Provide the [x, y] coordinate of the cell's center where the given text is located.  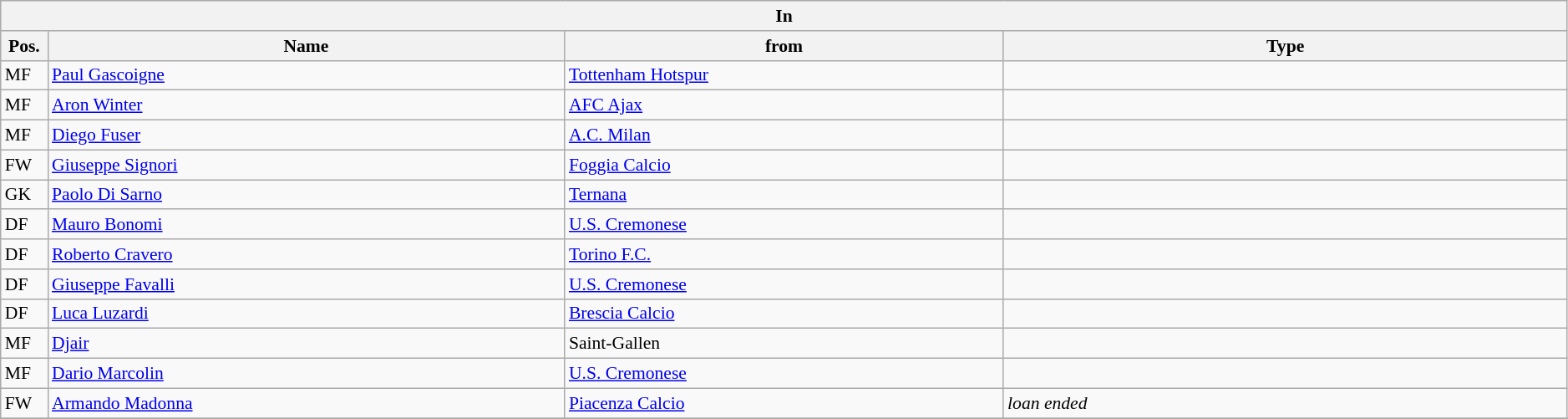
Foggia Calcio [784, 165]
Name [306, 46]
Saint-Gallen [784, 344]
Torino F.C. [784, 254]
Piacenza Calcio [784, 403]
AFC Ajax [784, 105]
Paolo Di Sarno [306, 195]
Type [1285, 46]
Dario Marcolin [306, 374]
from [784, 46]
Roberto Cravero [306, 254]
Aron Winter [306, 105]
A.C. Milan [784, 135]
Brescia Calcio [784, 314]
loan ended [1285, 403]
Giuseppe Signori [306, 165]
Djair [306, 344]
Paul Gascoigne [306, 75]
GK [24, 195]
Diego Fuser [306, 135]
Tottenham Hotspur [784, 75]
Luca Luzardi [306, 314]
Pos. [24, 46]
In [784, 16]
Giuseppe Favalli [306, 284]
Mauro Bonomi [306, 225]
Armando Madonna [306, 403]
Ternana [784, 195]
